Scan for the cell matching the given text and deliver its [x, y] coordinate at center. 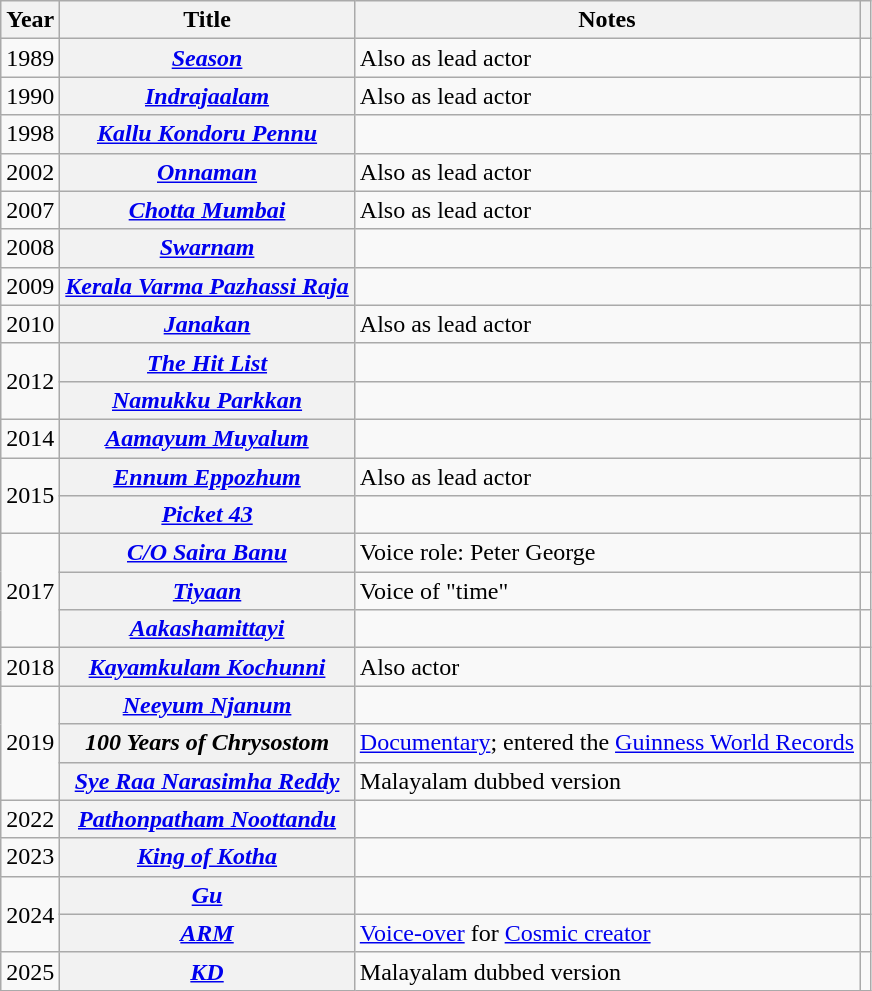
Swarnam [207, 248]
2018 [30, 667]
Kayamkulam Kochunni [207, 667]
100 Years of Chrysostom [207, 743]
Aamayum Muyalum [207, 438]
Chotta Mumbai [207, 210]
Kallu Kondoru Pennu [207, 134]
2024 [30, 914]
KD [207, 971]
Picket 43 [207, 515]
King of Kotha [207, 857]
Also actor [606, 667]
Kerala Varma Pazhassi Raja [207, 286]
2014 [30, 438]
Notes [606, 20]
C/O Saira Banu [207, 553]
Aakashamittayi [207, 629]
Voice role: Peter George [606, 553]
Title [207, 20]
Gu [207, 895]
2010 [30, 324]
Indrajaalam [207, 96]
2008 [30, 248]
Tiyaan [207, 591]
Voice-over for Cosmic creator [606, 933]
1990 [30, 96]
2019 [30, 743]
Voice of "time" [606, 591]
1998 [30, 134]
ARM [207, 933]
2025 [30, 971]
2009 [30, 286]
2015 [30, 496]
Janakan [207, 324]
Documentary; entered the Guinness World Records [606, 743]
2002 [30, 172]
2023 [30, 857]
2012 [30, 381]
Onnaman [207, 172]
2022 [30, 819]
Sye Raa Narasimha Reddy [207, 781]
The Hit List [207, 362]
Pathonpatham Noottandu [207, 819]
Year [30, 20]
2017 [30, 591]
1989 [30, 58]
Season [207, 58]
Ennum Eppozhum [207, 477]
2007 [30, 210]
Namukku Parkkan [207, 400]
Neeyum Njanum [207, 705]
